Return [x, y] of the center of cell containing provided text 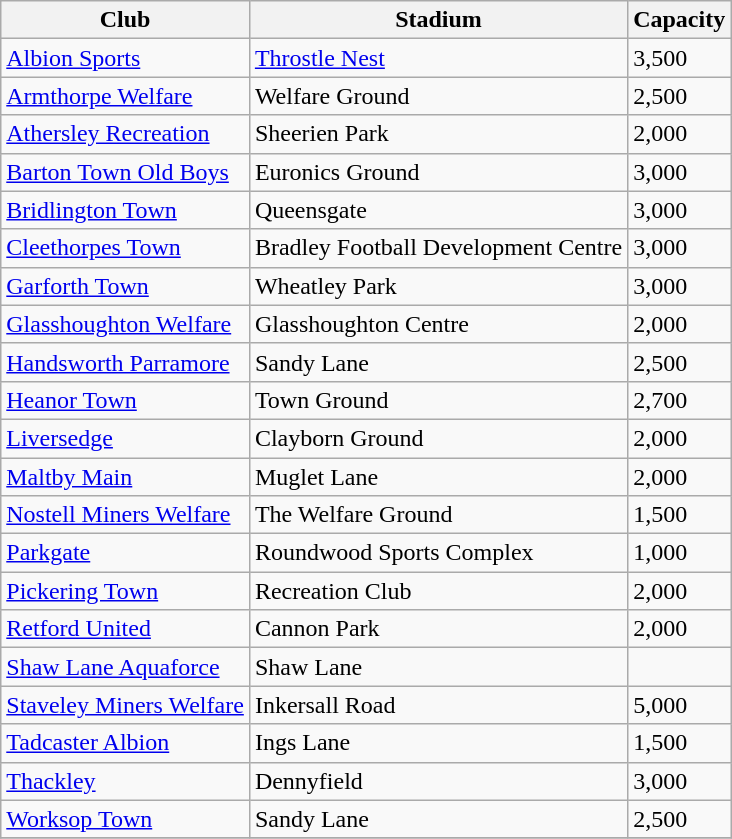
Tadcaster Albion [126, 743]
Parkgate [126, 553]
Athersley Recreation [126, 134]
5,000 [680, 705]
Bridlington Town [126, 210]
Roundwood Sports Complex [438, 553]
Stadium [438, 20]
Clayborn Ground [438, 438]
3,500 [680, 58]
Nostell Miners Welfare [126, 515]
Club [126, 20]
Recreation Club [438, 591]
Town Ground [438, 400]
Retford United [126, 629]
Maltby Main [126, 477]
Liversedge [126, 438]
Shaw Lane [438, 667]
Cannon Park [438, 629]
Glasshoughton Welfare [126, 324]
Wheatley Park [438, 286]
Euronics Ground [438, 172]
Inkersall Road [438, 705]
Welfare Ground [438, 96]
Glasshoughton Centre [438, 324]
Sheerien Park [438, 134]
Throstle Nest [438, 58]
Handsworth Parramore [126, 362]
1,000 [680, 553]
Muglet Lane [438, 477]
Dennyfield [438, 781]
Staveley Miners Welfare [126, 705]
Barton Town Old Boys [126, 172]
Thackley [126, 781]
Worksop Town [126, 819]
Pickering Town [126, 591]
Shaw Lane Aquaforce [126, 667]
Armthorpe Welfare [126, 96]
Albion Sports [126, 58]
Garforth Town [126, 286]
Queensgate [438, 210]
Heanor Town [126, 400]
2,700 [680, 400]
Cleethorpes Town [126, 248]
Capacity [680, 20]
The Welfare Ground [438, 515]
Ings Lane [438, 743]
Bradley Football Development Centre [438, 248]
